Find where the given text appears and provide that cell's center as [X, Y] coordinate. 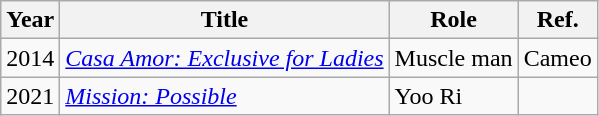
Muscle man [454, 58]
Title [224, 20]
Year [30, 20]
2014 [30, 58]
Mission: Possible [224, 96]
2021 [30, 96]
Cameo [558, 58]
Role [454, 20]
Yoo Ri [454, 96]
Ref. [558, 20]
Casa Amor: Exclusive for Ladies [224, 58]
